Scan for the cell matching the given text and deliver its [x, y] coordinate at center. 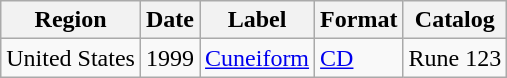
United States [71, 58]
Label [258, 20]
Catalog [455, 20]
Region [71, 20]
1999 [170, 58]
Cuneiform [258, 58]
Date [170, 20]
CD [359, 58]
Rune 123 [455, 58]
Format [359, 20]
